Provide the [x, y] coordinate of the cell's center where the given text is located.  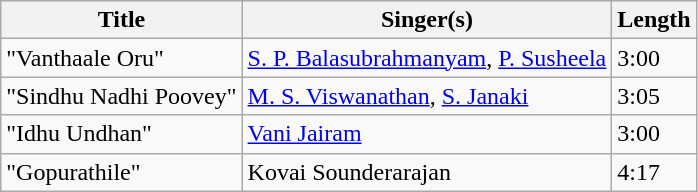
4:17 [654, 172]
Singer(s) [427, 20]
"Vanthaale Oru" [122, 58]
"Sindhu Nadhi Poovey" [122, 96]
3:05 [654, 96]
"Idhu Undhan" [122, 134]
Length [654, 20]
S. P. Balasubrahmanyam, P. Susheela [427, 58]
Title [122, 20]
M. S. Viswanathan, S. Janaki [427, 96]
Vani Jairam [427, 134]
"Gopurathile" [122, 172]
Kovai Sounderarajan [427, 172]
